Provide the (x, y) coordinate of the cell's center where the given text is located.  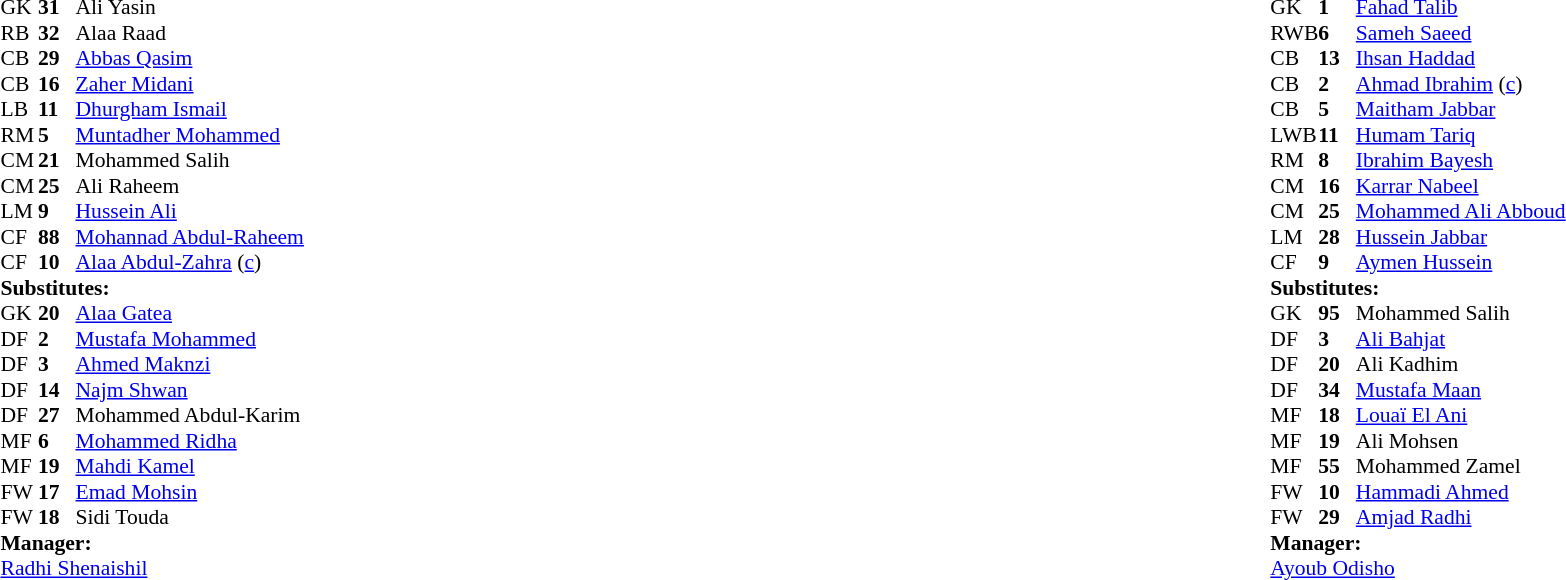
Najm Shwan (190, 390)
Karrar Nabeel (1461, 186)
Mohammed Abdul-Karim (190, 415)
Ihsan Haddad (1461, 59)
13 (1337, 59)
RWB (1294, 33)
88 (57, 237)
Mustafa Mohammed (190, 339)
34 (1337, 390)
55 (1337, 467)
Ahmad Ibrahim (c) (1461, 84)
Emad Mohsin (190, 492)
Hussein Jabbar (1461, 237)
Ali Raheem (190, 186)
Sidi Touda (190, 517)
14 (57, 390)
Mohammed Zamel (1461, 467)
Ali Bahjat (1461, 339)
17 (57, 492)
Hammadi Ahmed (1461, 492)
Abbas Qasim (190, 59)
Humam Tariq (1461, 135)
Aymen Hussein (1461, 263)
Alaa Raad (190, 33)
Hussein Ali (190, 211)
Alaa Gatea (190, 313)
Sameh Saeed (1461, 33)
Muntadher Mohammed (190, 135)
Dhurgham Ismail (190, 109)
Mohammed Ridha (190, 441)
8 (1337, 161)
Ahmed Maknzi (190, 365)
Louaï El Ani (1461, 415)
32 (57, 33)
LB (19, 109)
Mahdi Kamel (190, 467)
Ali Mohsen (1461, 441)
Ibrahim Bayesh (1461, 161)
Maitham Jabbar (1461, 109)
95 (1337, 313)
Amjad Radhi (1461, 517)
27 (57, 415)
Zaher Midani (190, 84)
Mohannad Abdul-Raheem (190, 237)
Alaa Abdul-Zahra (c) (190, 263)
LWB (1294, 135)
28 (1337, 237)
Ali Kadhim (1461, 365)
RB (19, 33)
21 (57, 161)
Mustafa Maan (1461, 390)
Mohammed Ali Abboud (1461, 211)
